Detect which cell encompasses the target text, then output its [x, y] center coordinate. 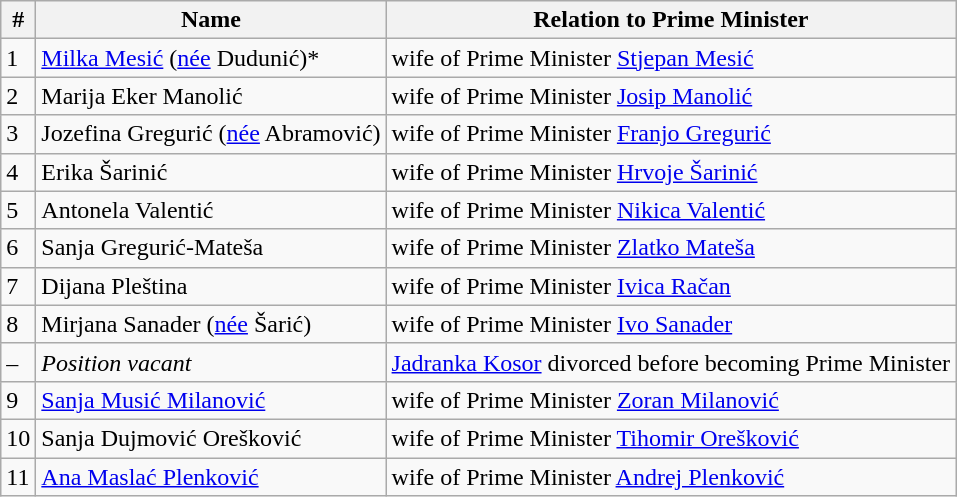
– [18, 362]
wife of Prime Minister Franjo Gregurić [671, 134]
Jozefina Gregurić (née Abramović) [211, 134]
Dijana Pleština [211, 286]
Antonela Valentić [211, 210]
wife of Prime Minister Hrvoje Šarinić [671, 172]
11 [18, 477]
7 [18, 286]
wife of Prime Minister Andrej Plenković [671, 477]
Marija Eker Manolić [211, 96]
Sanja Musić Milanović [211, 400]
wife of Prime Minister Zlatko Mateša [671, 248]
Name [211, 20]
Sanja Dujmović Orešković [211, 438]
5 [18, 210]
wife of Prime Minister Ivica Račan [671, 286]
3 [18, 134]
Erika Šarinić [211, 172]
9 [18, 400]
# [18, 20]
wife of Prime Minister Ivo Sanader [671, 324]
Sanja Gregurić-Mateša [211, 248]
Relation to Prime Minister [671, 20]
Ana Maslać Plenković [211, 477]
wife of Prime Minister Tihomir Orešković [671, 438]
4 [18, 172]
Mirjana Sanader (née Šarić) [211, 324]
Jadranka Kosor divorced before becoming Prime Minister [671, 362]
1 [18, 58]
wife of Prime Minister Zoran Milanović [671, 400]
wife of Prime Minister Josip Manolić [671, 96]
Milka Mesić (née Dudunić)* [211, 58]
wife of Prime Minister Nikica Valentić [671, 210]
8 [18, 324]
6 [18, 248]
wife of Prime Minister Stjepan Mesić [671, 58]
10 [18, 438]
2 [18, 96]
Position vacant [211, 362]
